Return (X, Y) of the center of cell containing provided text 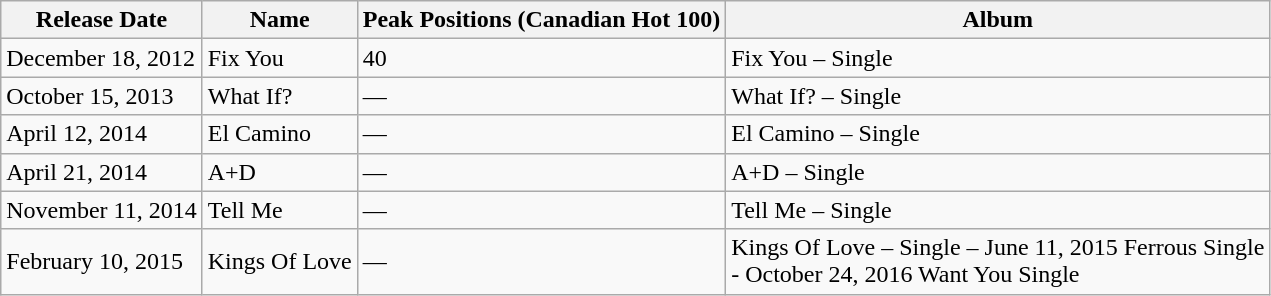
El Camino (280, 134)
Kings Of Love (280, 262)
February 10, 2015 (102, 262)
December 18, 2012 (102, 58)
Kings Of Love – Single – June 11, 2015 Ferrous Single- October 24, 2016 Want You Single (998, 262)
Name (280, 20)
40 (541, 58)
Peak Positions (Canadian Hot 100) (541, 20)
Tell Me (280, 210)
April 21, 2014 (102, 172)
Fix You (280, 58)
April 12, 2014 (102, 134)
Fix You – Single (998, 58)
What If? (280, 96)
Tell Me – Single (998, 210)
Release Date (102, 20)
Album (998, 20)
October 15, 2013 (102, 96)
November 11, 2014 (102, 210)
El Camino – Single (998, 134)
A+D (280, 172)
What If? – Single (998, 96)
A+D – Single (998, 172)
